Capture the cell that displays the provided text and extract its (x, y) central coordinate. 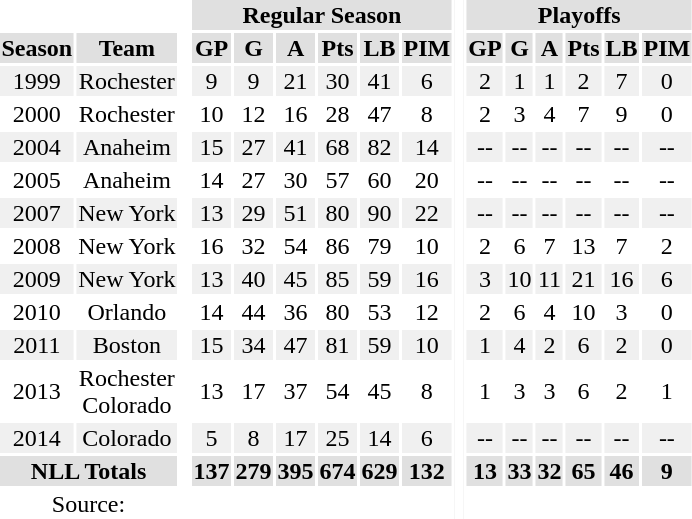
65 (584, 471)
2007 (37, 213)
20 (427, 180)
279 (254, 471)
Boston (127, 345)
36 (296, 312)
629 (380, 471)
132 (427, 471)
Season (37, 48)
85 (338, 279)
2008 (37, 246)
22 (427, 213)
53 (380, 312)
34 (254, 345)
1999 (37, 81)
5 (212, 438)
Playoffs (580, 15)
674 (338, 471)
46 (622, 471)
2011 (37, 345)
Colorado (127, 438)
NLL Totals (88, 471)
2009 (37, 279)
137 (212, 471)
2000 (37, 114)
11 (550, 279)
2013 (37, 392)
44 (254, 312)
57 (338, 180)
79 (380, 246)
Regular Season (322, 15)
2005 (37, 180)
51 (296, 213)
25 (338, 438)
60 (380, 180)
2010 (37, 312)
28 (338, 114)
Source: (88, 504)
40 (254, 279)
395 (296, 471)
2004 (37, 147)
68 (338, 147)
RochesterColorado (127, 392)
90 (380, 213)
Orlando (127, 312)
Team (127, 48)
86 (338, 246)
33 (520, 471)
2014 (37, 438)
81 (338, 345)
29 (254, 213)
82 (380, 147)
37 (296, 392)
